Detect which cell encompasses the target text, then output its [x, y] center coordinate. 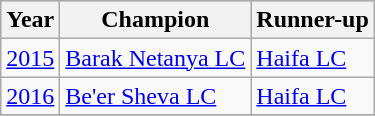
Barak Netanya LC [156, 58]
Year [30, 20]
2015 [30, 58]
Champion [156, 20]
Be'er Sheva LC [156, 96]
Runner-up [313, 20]
2016 [30, 96]
